For the text-containing cell, return its midpoint in (X, Y) coordinate format. 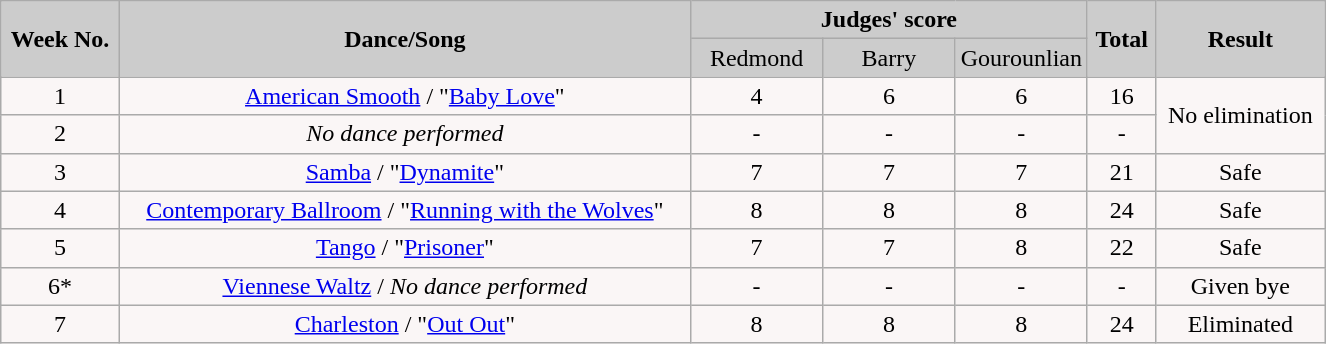
Redmond (756, 58)
3 (60, 172)
Dance/Song (404, 39)
Viennese Waltz / No dance performed (404, 286)
2 (60, 134)
No elimination (1240, 115)
Judges' score (888, 20)
5 (60, 248)
Barry (889, 58)
Charleston / "Out Out" (404, 324)
Total (1122, 39)
Result (1240, 39)
1 (60, 96)
Given bye (1240, 286)
21 (1122, 172)
No dance performed (404, 134)
16 (1122, 96)
American Smooth / "Baby Love" (404, 96)
Eliminated (1240, 324)
Tango / "Prisoner" (404, 248)
Week No. (60, 39)
Contemporary Ballroom / "Running with the Wolves" (404, 210)
6* (60, 286)
Samba / "Dynamite" (404, 172)
Gourounlian (1021, 58)
22 (1122, 248)
